Extract the (x, y) coordinate from the center of the cell holding the provided text.  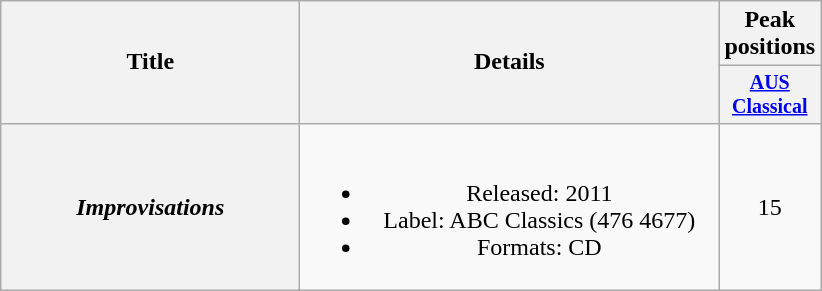
Peak positions (770, 34)
15 (770, 206)
Title (150, 62)
Details (510, 62)
AUS Classical (770, 94)
Improvisations (150, 206)
Released: 2011Label: ABC Classics (476 4677)Formats: CD (510, 206)
